Detect which cell encompasses the target text, then output its [X, Y] center coordinate. 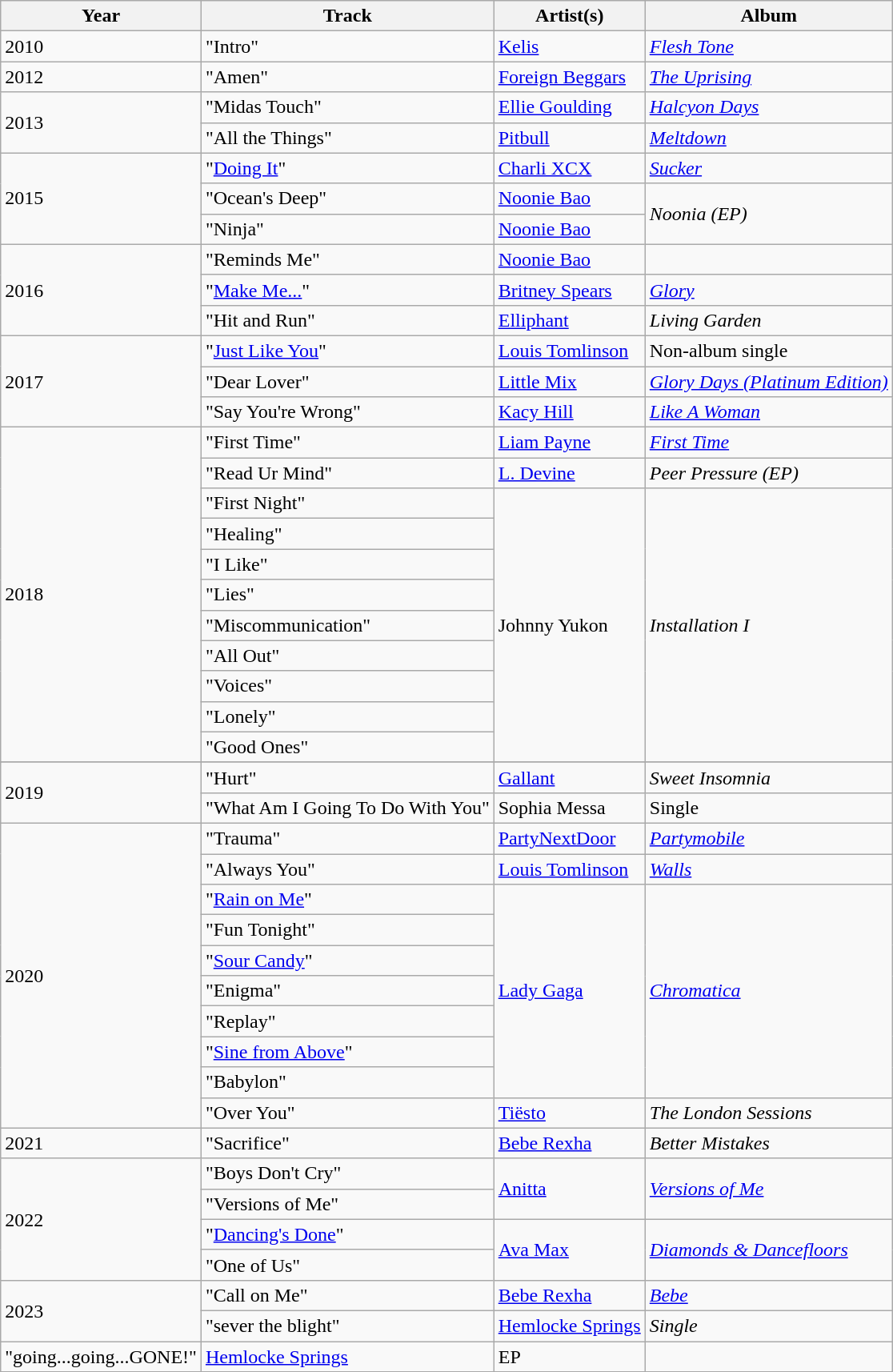
2012 [101, 77]
"Rain on Me" [347, 900]
"Lies" [347, 595]
"Sour Candy" [347, 961]
"Sine from Above" [347, 1052]
"Amen" [347, 77]
Little Mix [570, 382]
2018 [101, 596]
"Always You" [347, 869]
Glory Days (Platinum Edition) [768, 382]
First Time [768, 443]
"Dear Lover" [347, 382]
Halcyon Days [768, 107]
"Doing It" [347, 168]
Peer Pressure (EP) [768, 473]
"Over You" [347, 1113]
Partymobile [768, 838]
"Replay" [347, 1021]
Chromatica [768, 991]
"First Night" [347, 503]
Diamonds & Dancefloors [768, 1250]
"Fun Tonight" [347, 930]
"Reminds Me" [347, 259]
Kelis [570, 46]
Sophia Messa [570, 808]
"Hurt" [347, 777]
Sucker [768, 168]
Pitbull [570, 138]
Kacy Hill [570, 412]
"Make Me..." [347, 290]
Installation I [768, 626]
Bebe [768, 1295]
2016 [101, 290]
"Just Like You" [347, 351]
2010 [101, 46]
"Read Ur Mind" [347, 473]
2015 [101, 199]
2021 [101, 1143]
Album [768, 16]
"Say You're Wrong" [347, 412]
Sweet Insomnia [768, 777]
Liam Payne [570, 443]
"Intro" [347, 46]
PartyNextDoor [570, 838]
"Healing" [347, 534]
"First Time" [347, 443]
"Ocean's Deep" [347, 199]
Year [101, 16]
"going...going...GONE!" [101, 1357]
"Sacrifice" [347, 1143]
Living Garden [768, 320]
Ava Max [570, 1250]
"Good Ones" [347, 747]
"Trauma" [347, 838]
"Boys Don't Cry" [347, 1173]
"Ninja" [347, 229]
The London Sessions [768, 1113]
Charli XCX [570, 168]
"Lonely" [347, 716]
Flesh Tone [768, 46]
2019 [101, 792]
Versions of Me [768, 1189]
"Call on Me" [347, 1295]
Noonia (EP) [768, 214]
Non-album single [768, 351]
Better Mistakes [768, 1143]
EP [570, 1357]
Foreign Beggars [570, 77]
"Dancing's Done" [347, 1234]
2022 [101, 1219]
Lady Gaga [570, 991]
Artist(s) [570, 16]
The Uprising [768, 77]
2020 [101, 975]
Meltdown [768, 138]
"One of Us" [347, 1265]
Ellie Goulding [570, 107]
Britney Spears [570, 290]
"Babylon" [347, 1082]
"Hit and Run" [347, 320]
"Versions of Me" [347, 1204]
"Miscommunication" [347, 625]
"Voices" [347, 686]
Like A Woman [768, 412]
2023 [101, 1310]
Walls [768, 869]
"All Out" [347, 656]
"Enigma" [347, 991]
Glory [768, 290]
L. Devine [570, 473]
"All the Things" [347, 138]
"I Like" [347, 564]
"sever the blight" [347, 1326]
"Midas Touch" [347, 107]
Elliphant [570, 320]
Tiësto [570, 1113]
Track [347, 16]
2017 [101, 381]
Anitta [570, 1189]
"What Am I Going To Do With You" [347, 808]
2013 [101, 122]
Johnny Yukon [570, 626]
Gallant [570, 777]
